Extract the [x, y] coordinate from the center of the cell holding the provided text.  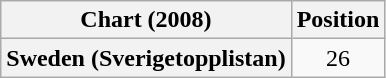
Sweden (Sverigetopplistan) [146, 58]
Position [338, 20]
Chart (2008) [146, 20]
26 [338, 58]
